Provide the (X, Y) coordinate of the cell's center where the given text is located.  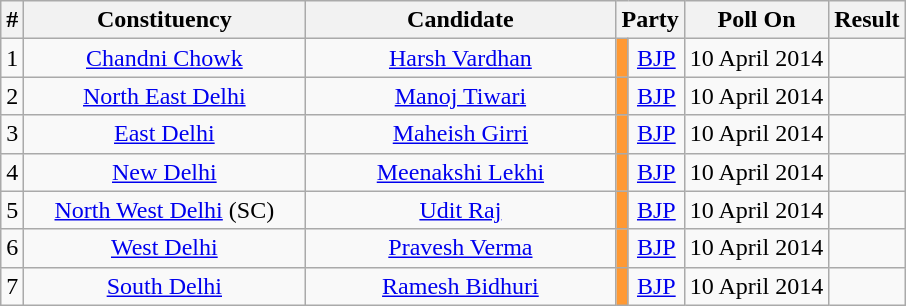
Harsh Vardhan (460, 58)
Maheish Girri (460, 134)
6 (12, 248)
Ramesh Bidhuri (460, 286)
North East Delhi (164, 96)
# (12, 20)
3 (12, 134)
Pravesh Verma (460, 248)
Candidate (460, 20)
South Delhi (164, 286)
5 (12, 210)
Poll On (756, 20)
1 (12, 58)
Result (867, 20)
Constituency (164, 20)
Chandni Chowk (164, 58)
7 (12, 286)
New Delhi (164, 172)
East Delhi (164, 134)
Meenakshi Lekhi (460, 172)
North West Delhi (SC) (164, 210)
Manoj Tiwari (460, 96)
4 (12, 172)
Party (650, 20)
2 (12, 96)
Udit Raj (460, 210)
West Delhi (164, 248)
